Detect which cell encompasses the target text, then output its [x, y] center coordinate. 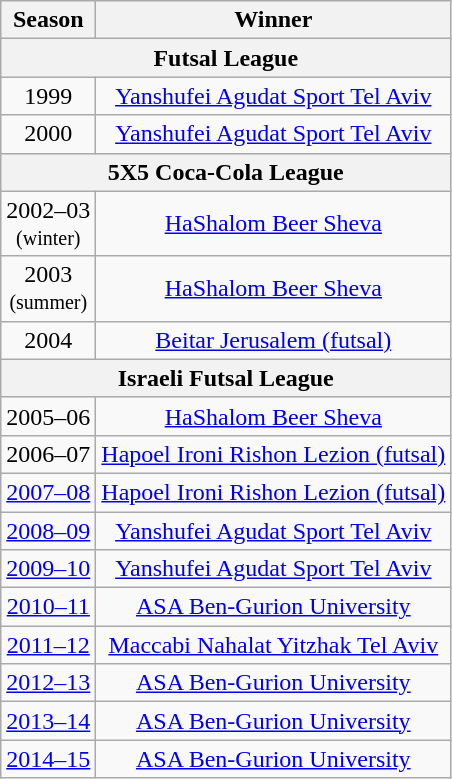
1999 [48, 96]
2014–15 [48, 759]
Futsal League [226, 58]
2013–14 [48, 721]
2007–08 [48, 492]
2004 [48, 340]
2011–12 [48, 645]
5X5 Coca-Cola League [226, 172]
2005–06 [48, 416]
2000 [48, 134]
2002–03(winter) [48, 224]
2012–13 [48, 683]
2003(summer) [48, 288]
2008–09 [48, 531]
Israeli Futsal League [226, 378]
Winner [274, 20]
2010–11 [48, 607]
2006–07 [48, 454]
2009–10 [48, 569]
Maccabi Nahalat Yitzhak Tel Aviv [274, 645]
Season [48, 20]
Beitar Jerusalem (futsal) [274, 340]
